From the cell containing the given text, extract its center point as [x, y] coordinate. 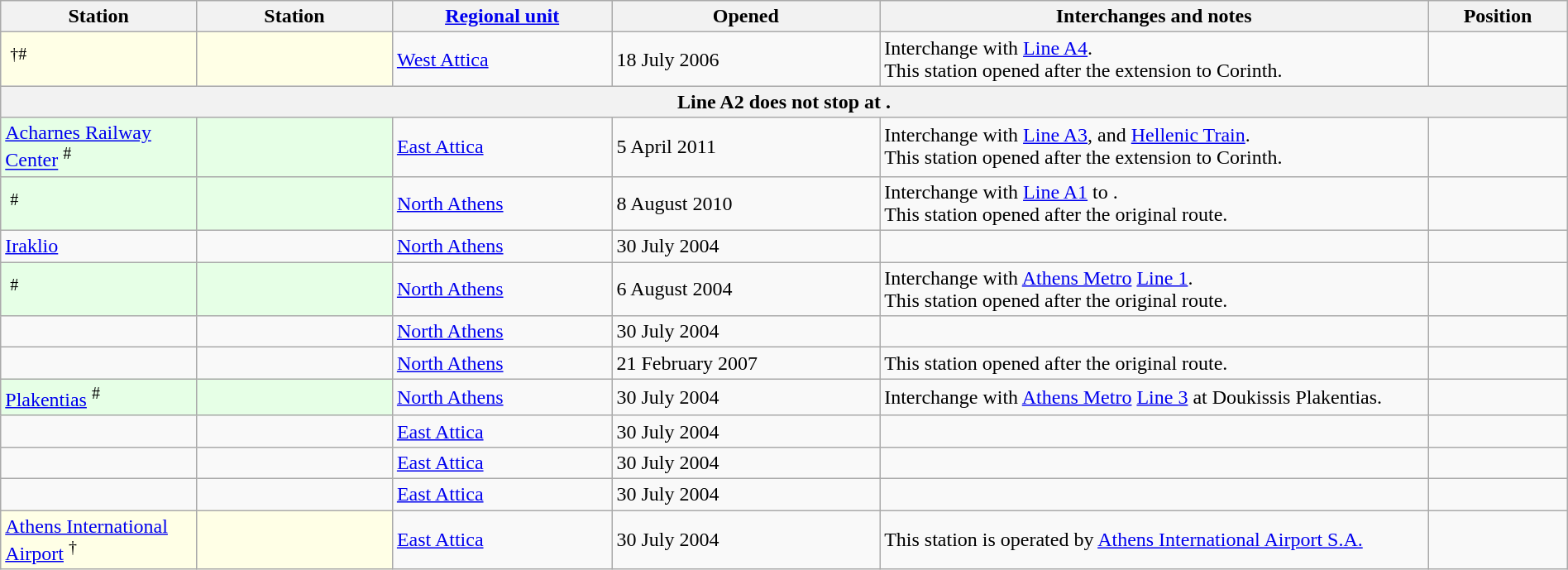
Interchanges and notes [1154, 17]
West Attica [502, 60]
18 July 2006 [746, 60]
5 April 2011 [746, 147]
Interchange with Athens Metro Line 1.This station opened after the original route. [1154, 290]
Regional unit [502, 17]
Athens International Airport † [99, 540]
Iraklio [99, 247]
Plakentias # [99, 397]
Interchange with Line A4.This station opened after the extension to Corinth. [1154, 60]
Acharnes Railway Center # [99, 147]
Interchange with Line A3, and Hellenic Train.This station opened after the extension to Corinth. [1154, 147]
6 August 2004 [746, 290]
21 February 2007 [746, 363]
Interchange with Athens Metro Line 3 at Doukissis Plakentias. [1154, 397]
This station is operated by Athens International Airport S.A. [1154, 540]
8 August 2010 [746, 204]
Interchange with Line A1 to .This station opened after the original route. [1154, 204]
This station opened after the original route. [1154, 363]
†# [99, 60]
Line A2 does not stop at . [784, 102]
Opened [746, 17]
Position [1499, 17]
